Find where the given text appears and provide that cell's center as [x, y] coordinate. 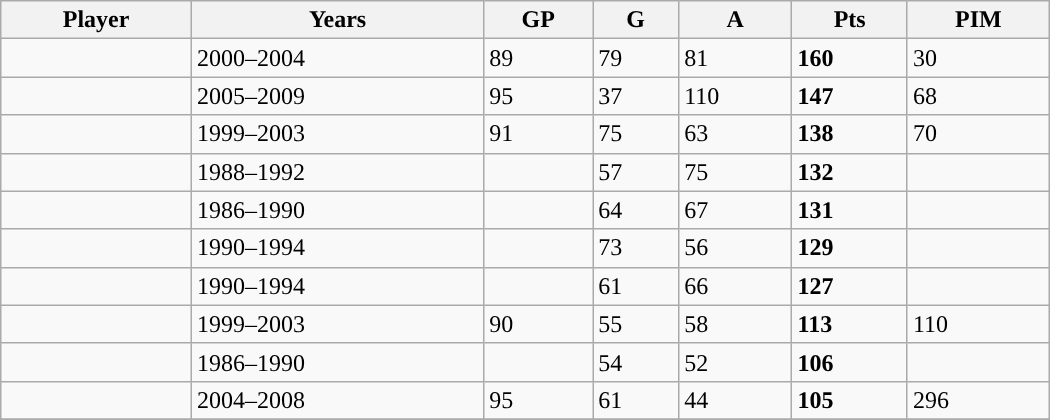
2005–2009 [337, 96]
89 [538, 58]
Player [96, 20]
52 [736, 362]
138 [850, 134]
44 [736, 400]
PIM [978, 20]
66 [736, 286]
79 [636, 58]
131 [850, 210]
Years [337, 20]
57 [636, 172]
147 [850, 96]
113 [850, 324]
37 [636, 96]
81 [736, 58]
2004–2008 [337, 400]
56 [736, 248]
106 [850, 362]
2000–2004 [337, 58]
63 [736, 134]
127 [850, 286]
GP [538, 20]
58 [736, 324]
90 [538, 324]
70 [978, 134]
G [636, 20]
64 [636, 210]
1988–1992 [337, 172]
30 [978, 58]
129 [850, 248]
67 [736, 210]
105 [850, 400]
Pts [850, 20]
160 [850, 58]
91 [538, 134]
68 [978, 96]
55 [636, 324]
54 [636, 362]
A [736, 20]
132 [850, 172]
296 [978, 400]
73 [636, 248]
